Scan for the cell matching the given text and deliver its (x, y) coordinate at center. 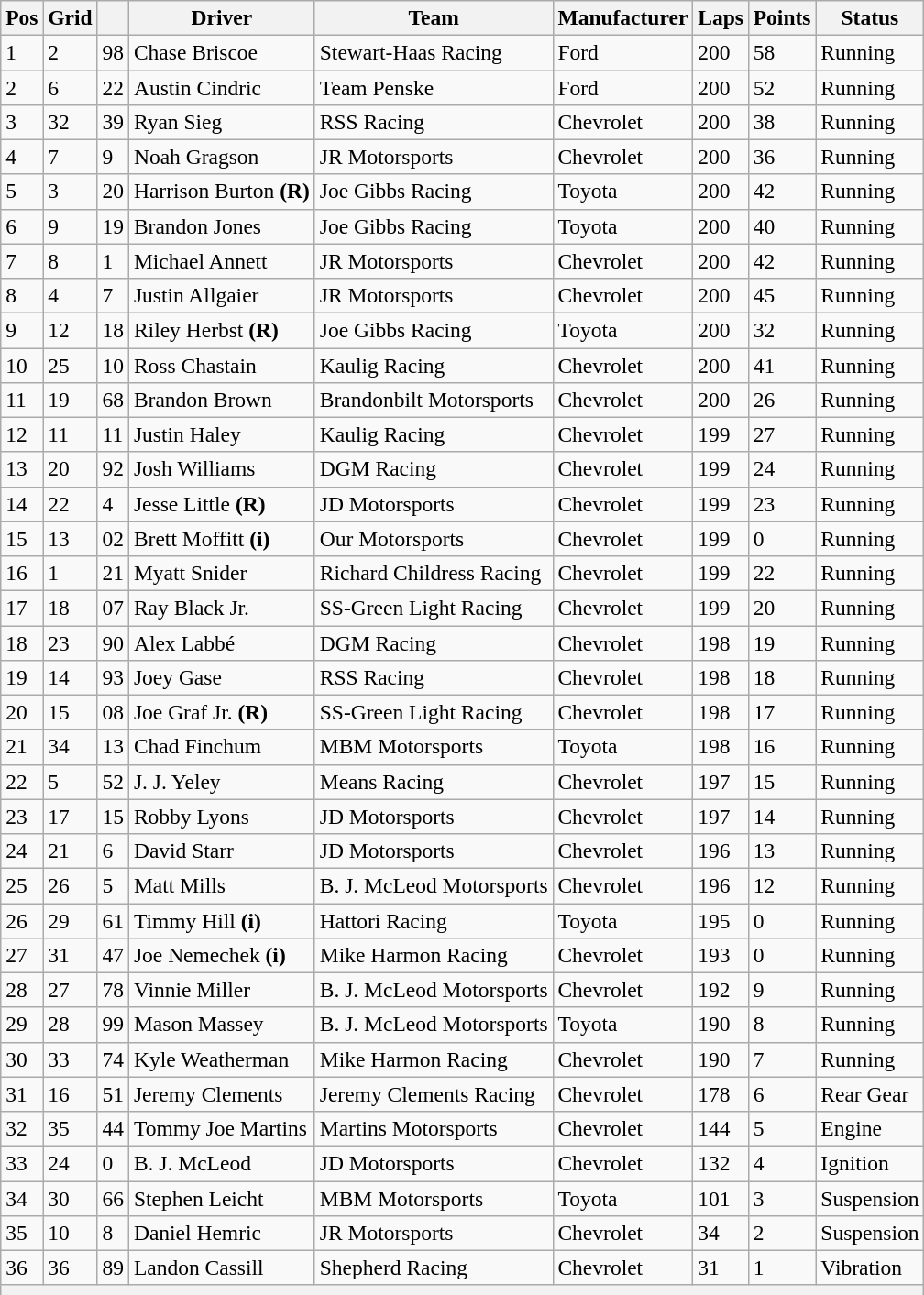
Jeremy Clements Racing (434, 1094)
Richard Childress Racing (434, 573)
Alex Labbé (222, 642)
132 (720, 1163)
Daniel Hemric (222, 1233)
Myatt Snider (222, 573)
51 (113, 1094)
144 (720, 1128)
47 (113, 955)
101 (720, 1198)
Josh Williams (222, 469)
93 (113, 677)
B. J. McLeod (222, 1163)
Stewart-Haas Racing (434, 52)
02 (113, 539)
58 (782, 52)
Rear Gear (870, 1094)
Robby Lyons (222, 817)
38 (782, 122)
68 (113, 400)
90 (113, 642)
Points (782, 17)
Ryan Sieg (222, 122)
Austin Cindric (222, 87)
66 (113, 1198)
Shepherd Racing (434, 1268)
Driver (222, 17)
192 (720, 990)
Noah Gragson (222, 157)
Landon Cassill (222, 1268)
08 (113, 712)
Jeremy Clements (222, 1094)
Pos (22, 17)
Kyle Weatherman (222, 1059)
98 (113, 52)
78 (113, 990)
Riley Herbst (R) (222, 330)
Joey Gase (222, 677)
40 (782, 226)
Ross Chastain (222, 365)
Ignition (870, 1163)
74 (113, 1059)
41 (782, 365)
Hattori Racing (434, 920)
195 (720, 920)
Engine (870, 1128)
Vinnie Miller (222, 990)
178 (720, 1094)
Michael Annett (222, 261)
Stephen Leicht (222, 1198)
Team (434, 17)
45 (782, 295)
Brandon Brown (222, 400)
99 (113, 1025)
Tommy Joe Martins (222, 1128)
Vibration (870, 1268)
Justin Haley (222, 434)
Mason Massey (222, 1025)
Harrison Burton (R) (222, 192)
Ray Black Jr. (222, 608)
39 (113, 122)
Means Racing (434, 782)
Martins Motorsports (434, 1128)
Joe Graf Jr. (R) (222, 712)
David Starr (222, 851)
Justin Allgaier (222, 295)
07 (113, 608)
Status (870, 17)
193 (720, 955)
Brandon Jones (222, 226)
89 (113, 1268)
Timmy Hill (i) (222, 920)
Joe Nemechek (i) (222, 955)
J. J. Yeley (222, 782)
Our Motorsports (434, 539)
44 (113, 1128)
61 (113, 920)
Manufacturer (623, 17)
Grid (70, 17)
92 (113, 469)
Team Penske (434, 87)
Chase Briscoe (222, 52)
Brett Moffitt (i) (222, 539)
Chad Finchum (222, 747)
Brandonbilt Motorsports (434, 400)
Laps (720, 17)
Matt Mills (222, 885)
Jesse Little (R) (222, 504)
